Return the [x, y] coordinate for the center point of the cell that contains the specified text.  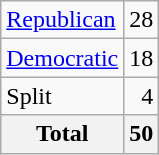
50 [142, 134]
18 [142, 58]
28 [142, 20]
Democratic [62, 58]
4 [142, 96]
Republican [62, 20]
Split [62, 96]
Total [62, 134]
